Extract the [x, y] coordinate from the center of the cell holding the provided text.  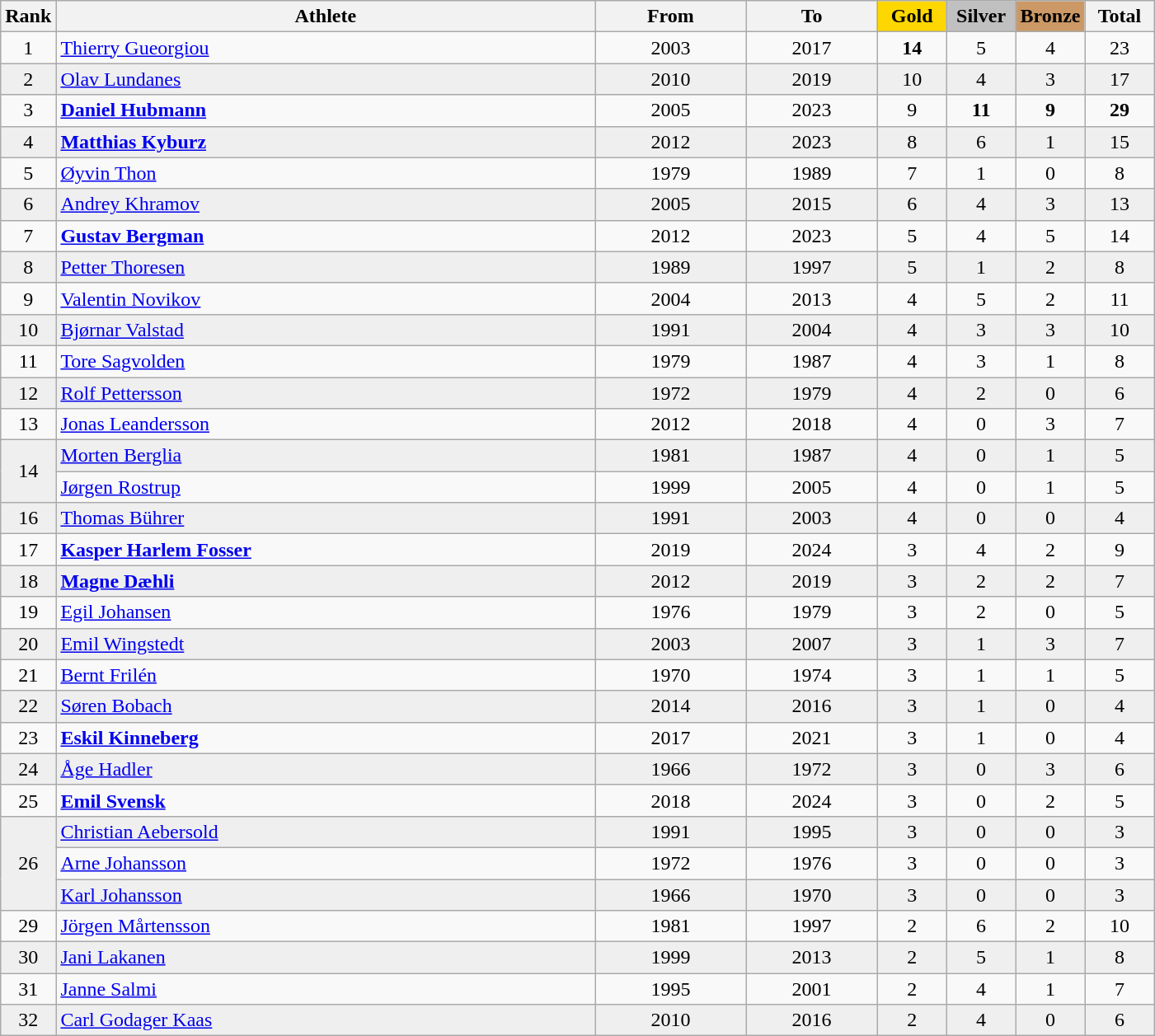
1974 [811, 675]
Thomas Bührer [326, 518]
Magne Dæhli [326, 581]
20 [28, 644]
Rank [28, 16]
32 [28, 1020]
Karl Johansson [326, 894]
2007 [811, 644]
Total [1120, 16]
Thierry Gueorgiou [326, 48]
Kasper Harlem Fosser [326, 550]
24 [28, 769]
Søren Bobach [326, 706]
Athlete [326, 16]
Gustav Bergman [326, 236]
Øyvin Thon [326, 173]
16 [28, 518]
Morten Berglia [326, 456]
Janne Salmi [326, 989]
15 [1120, 142]
Rolf Pettersson [326, 393]
Emil Wingstedt [326, 644]
Jørgen Rostrup [326, 487]
Jörgen Mårtensson [326, 926]
Carl Godager Kaas [326, 1020]
Petter Thoresen [326, 267]
Bronze [1050, 16]
Egil Johansen [326, 612]
Andrey Khramov [326, 204]
Olav Lundanes [326, 79]
2021 [811, 738]
Daniel Hubmann [326, 110]
Bernt Frilén [326, 675]
Eskil Kinneberg [326, 738]
21 [28, 675]
To [811, 16]
30 [28, 958]
Jani Lakanen [326, 958]
Silver [981, 16]
19 [28, 612]
31 [28, 989]
25 [28, 800]
Arne Johansson [326, 863]
Åge Hadler [326, 769]
Matthias Kyburz [326, 142]
Gold [912, 16]
Jonas Leandersson [326, 424]
18 [28, 581]
12 [28, 393]
2015 [811, 204]
Tore Sagvolden [326, 361]
From [671, 16]
26 [28, 863]
2001 [811, 989]
2014 [671, 706]
Emil Svensk [326, 800]
Valentin Novikov [326, 298]
Christian Aebersold [326, 832]
Bjørnar Valstad [326, 330]
22 [28, 706]
